Search for the cell housing the specified text and yield its [x, y] center coordinate. 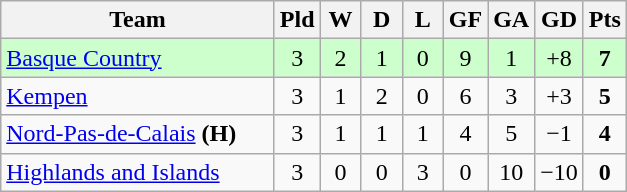
Kempen [138, 96]
+8 [560, 58]
6 [465, 96]
GD [560, 20]
10 [512, 172]
L [422, 20]
+3 [560, 96]
GA [512, 20]
Team [138, 20]
9 [465, 58]
−10 [560, 172]
Highlands and Islands [138, 172]
D [382, 20]
Basque Country [138, 58]
Pld [297, 20]
Pts [604, 20]
7 [604, 58]
GF [465, 20]
Nord-Pas-de-Calais (H) [138, 134]
−1 [560, 134]
W [340, 20]
